Identify which cell holds the provided text, then report its (X, Y) central coordinate. 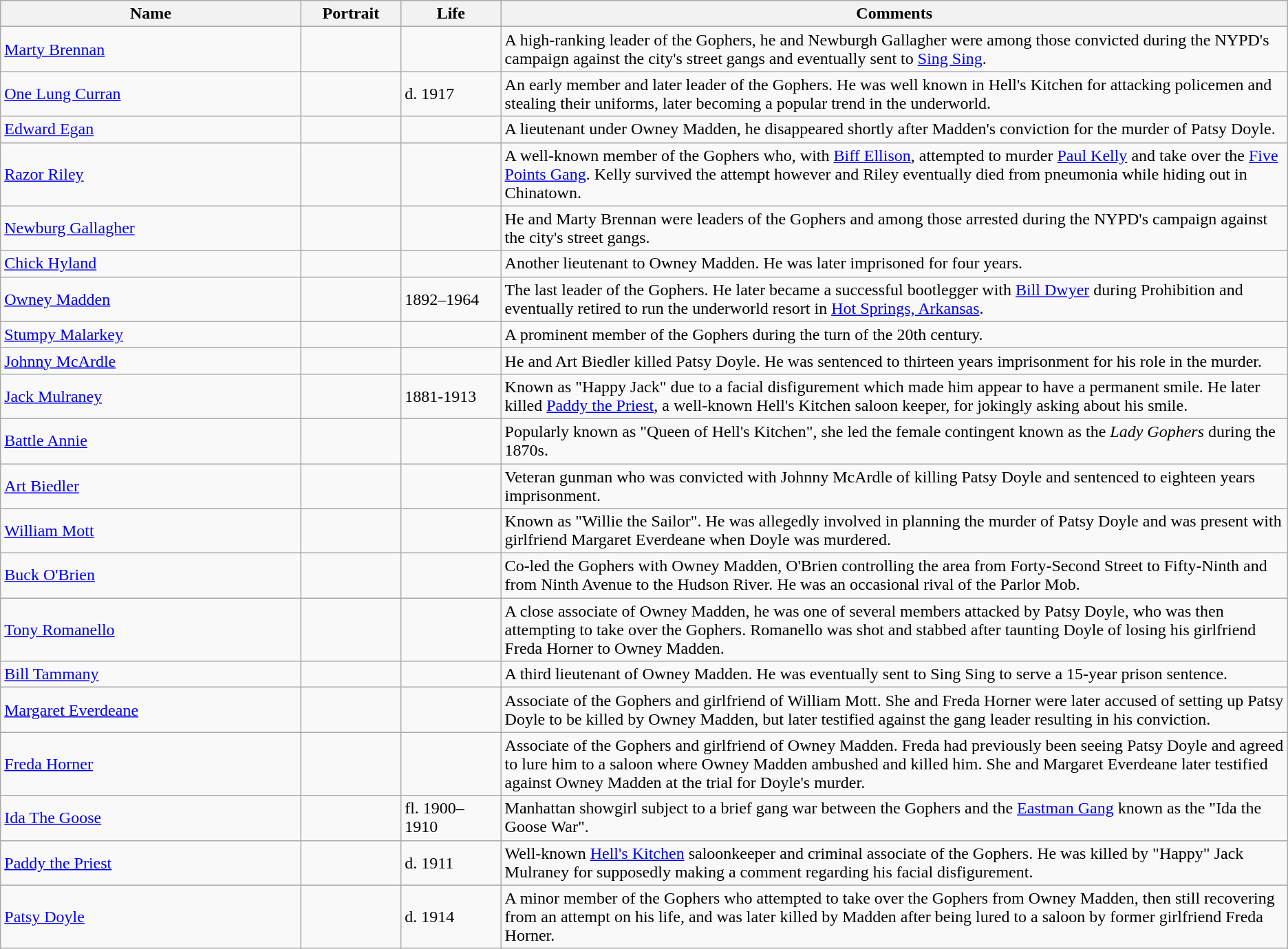
He and Marty Brennan were leaders of the Gophers and among those arrested during the NYPD's campaign against the city's street gangs. (894, 228)
d. 1914 (451, 917)
Jack Mulraney (151, 396)
Tony Romanello (151, 630)
William Mott (151, 531)
Name (151, 14)
Margaret Everdeane (151, 710)
1892–1964 (451, 299)
Popularly known as "Queen of Hell's Kitchen", she led the female contingent known as the Lady Gophers during the 1870s. (894, 440)
Buck O'Brien (151, 575)
fl. 1900–1910 (451, 818)
Edward Egan (151, 129)
Freda Horner (151, 764)
A lieutenant under Owney Madden, he disappeared shortly after Madden's conviction for the murder of Patsy Doyle. (894, 129)
Art Biedler (151, 486)
Manhattan showgirl subject to a brief gang war between the Gophers and the Eastman Gang known as the "Ida the Goose War". (894, 818)
Another lieutenant to Owney Madden. He was later imprisoned for four years. (894, 264)
Chick Hyland (151, 264)
Patsy Doyle (151, 917)
Portrait (351, 14)
Bill Tammany (151, 674)
A third lieutenant of Owney Madden. He was eventually sent to Sing Sing to serve a 15-year prison sentence. (894, 674)
Paddy the Priest (151, 863)
Stumpy Malarkey (151, 334)
Razor Riley (151, 174)
Newburg Gallagher (151, 228)
Veteran gunman who was convicted with Johnny McArdle of killing Patsy Doyle and sentenced to eighteen years imprisonment. (894, 486)
Life (451, 14)
Johnny McArdle (151, 361)
Marty Brennan (151, 50)
1881-1913 (451, 396)
One Lung Curran (151, 94)
A prominent member of the Gophers during the turn of the 20th century. (894, 334)
He and Art Biedler killed Patsy Doyle. He was sentenced to thirteen years imprisonment for his role in the murder. (894, 361)
Battle Annie (151, 440)
Owney Madden (151, 299)
Ida The Goose (151, 818)
d. 1917 (451, 94)
Comments (894, 14)
d. 1911 (451, 863)
